Return (x, y) of the center of cell containing provided text 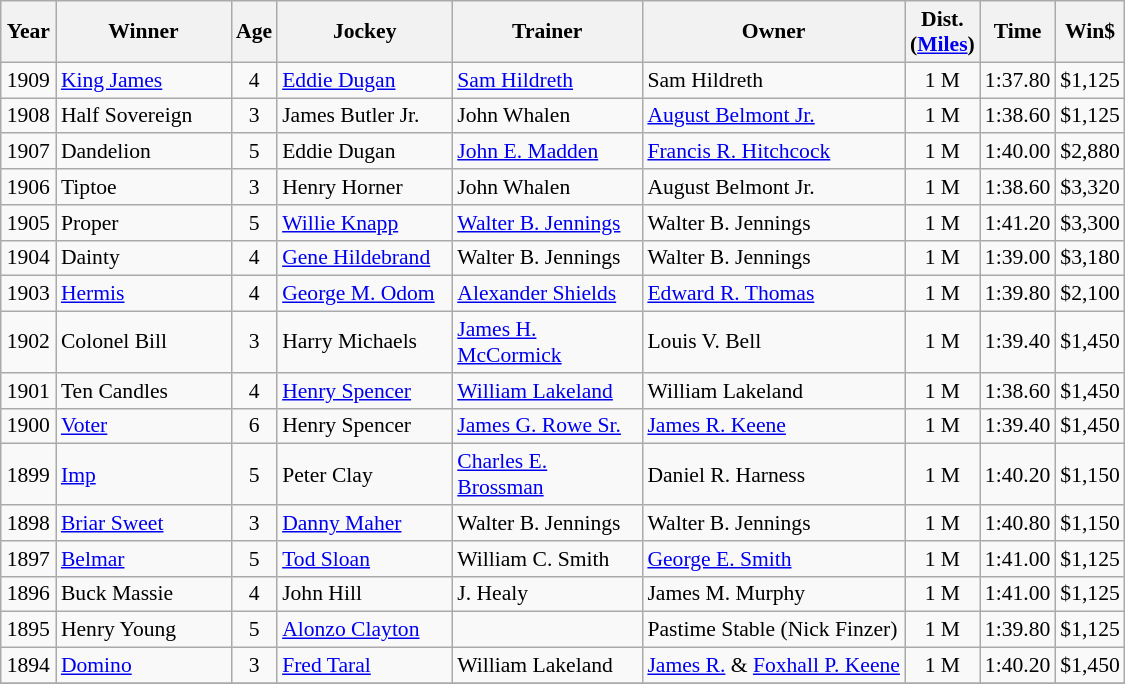
Fred Taral (364, 666)
1909 (28, 80)
1:37.80 (1018, 80)
1:39.00 (1018, 258)
Willie Knapp (364, 223)
John Hill (364, 594)
1894 (28, 666)
1899 (28, 474)
1:40.00 (1018, 152)
Domino (144, 666)
Imp (144, 474)
Francis R. Hitchcock (774, 152)
Jockey (364, 32)
$3,320 (1090, 187)
Time (1018, 32)
George E. Smith (774, 559)
$2,880 (1090, 152)
1908 (28, 116)
1906 (28, 187)
Voter (144, 426)
$2,100 (1090, 294)
Charles E. Brossman (547, 474)
James R. Keene (774, 426)
James H. McCormick (547, 342)
Harry Michaels (364, 342)
Ten Candles (144, 391)
1:41.20 (1018, 223)
Briar Sweet (144, 523)
Trainer (547, 32)
1902 (28, 342)
Age (254, 32)
Owner (774, 32)
John E. Madden (547, 152)
Dainty (144, 258)
Gene Hildebrand (364, 258)
George M. Odom (364, 294)
Belmar (144, 559)
Alexander Shields (547, 294)
Henry Horner (364, 187)
Proper (144, 223)
1896 (28, 594)
1905 (28, 223)
J. Healy (547, 594)
Henry Young (144, 630)
Hermis (144, 294)
Tiptoe (144, 187)
Edward R. Thomas (774, 294)
$3,180 (1090, 258)
James G. Rowe Sr. (547, 426)
Half Sovereign (144, 116)
Winner (144, 32)
1898 (28, 523)
1903 (28, 294)
$3,300 (1090, 223)
1897 (28, 559)
Pastime Stable (Nick Finzer) (774, 630)
1895 (28, 630)
1900 (28, 426)
Buck Massie (144, 594)
Win$ (1090, 32)
William C. Smith (547, 559)
Dist. (Miles) (942, 32)
1907 (28, 152)
1904 (28, 258)
Peter Clay (364, 474)
Daniel R. Harness (774, 474)
Colonel Bill (144, 342)
6 (254, 426)
Louis V. Bell (774, 342)
Danny Maher (364, 523)
James R. & Foxhall P. Keene (774, 666)
James M. Murphy (774, 594)
1:40.80 (1018, 523)
Tod Sloan (364, 559)
King James (144, 80)
Alonzo Clayton (364, 630)
1901 (28, 391)
Dandelion (144, 152)
James Butler Jr. (364, 116)
Year (28, 32)
